Provide the [X, Y] coordinate of the cell's center where the given text is located.  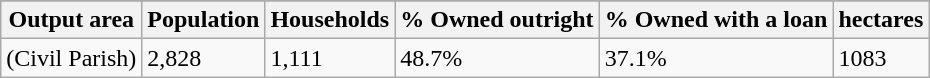
Population [204, 20]
1083 [881, 58]
% Owned with a loan [716, 20]
Households [330, 20]
37.1% [716, 58]
% Owned outright [497, 20]
Output area [72, 20]
48.7% [497, 58]
(Civil Parish) [72, 58]
2,828 [204, 58]
1,111 [330, 58]
hectares [881, 20]
